Find where the given text appears and provide that cell's center as (x, y) coordinate. 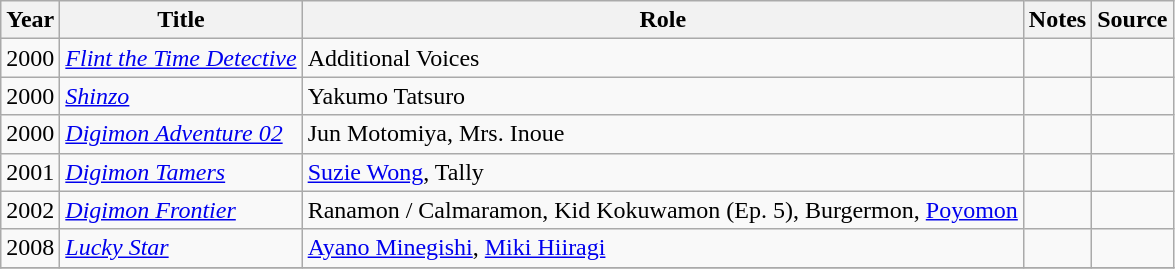
Ayano Minegishi, Miki Hiiragi (662, 248)
Notes (1057, 20)
Year (30, 20)
Shinzo (181, 96)
Lucky Star (181, 248)
2001 (30, 172)
2002 (30, 210)
Additional Voices (662, 58)
Title (181, 20)
Digimon Frontier (181, 210)
Digimon Tamers (181, 172)
Yakumo Tatsuro (662, 96)
Suzie Wong, Tally (662, 172)
Flint the Time Detective (181, 58)
Ranamon / Calmaramon, Kid Kokuwamon (Ep. 5), Burgermon, Poyomon (662, 210)
Role (662, 20)
Digimon Adventure 02 (181, 134)
Jun Motomiya, Mrs. Inoue (662, 134)
2008 (30, 248)
Source (1132, 20)
